Scan for the cell matching the given text and deliver its (X, Y) coordinate at center. 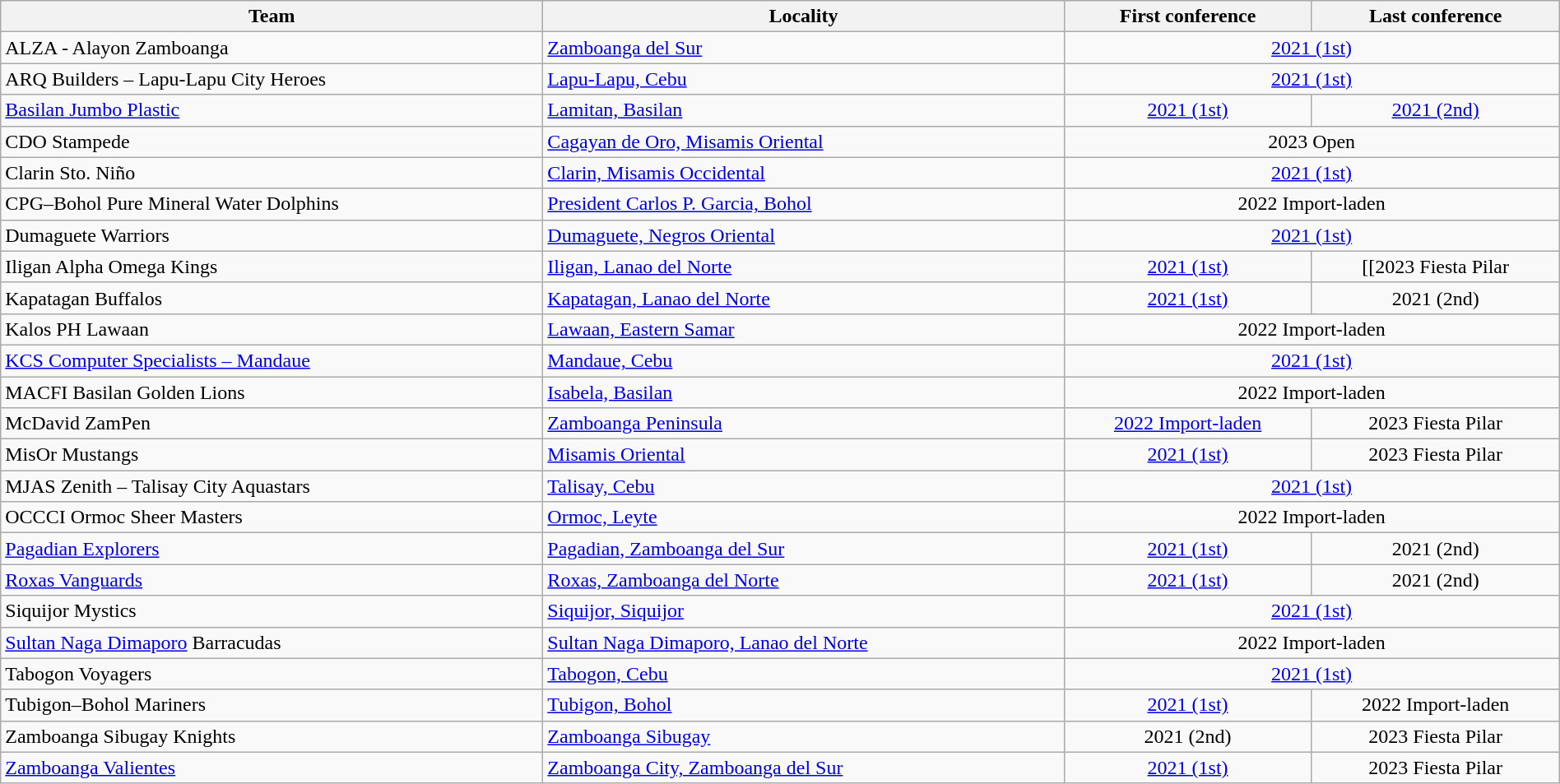
Tubigon–Bohol Mariners (272, 705)
Sultan Naga Dimaporo Barracudas (272, 643)
2023 Open (1312, 141)
CPG–Bohol Pure Mineral Water Dolphins (272, 204)
Lamitan, Basilan (803, 110)
Locality (803, 16)
Pagadian Explorers (272, 549)
Zamboanga del Sur (803, 48)
Tubigon, Bohol (803, 705)
Dumaguete Warriors (272, 235)
Zamboanga City, Zamboanga del Sur (803, 768)
President Carlos P. Garcia, Bohol (803, 204)
Siquijor, Siquijor (803, 611)
Sultan Naga Dimaporo, Lanao del Norte (803, 643)
Pagadian, Zamboanga del Sur (803, 549)
Mandaue, Cebu (803, 360)
Team (272, 16)
Basilan Jumbo Plastic (272, 110)
Roxas Vanguards (272, 580)
McDavid ZamPen (272, 424)
MACFI Basilan Golden Lions (272, 392)
Zamboanga Valientes (272, 768)
Cagayan de Oro, Misamis Oriental (803, 141)
Zamboanga Peninsula (803, 424)
Zamboanga Sibugay Knights (272, 736)
Lapu-Lapu, Cebu (803, 79)
Siquijor Mystics (272, 611)
[[2023 Fiesta Pilar (1435, 267)
ALZA - Alayon Zamboanga (272, 48)
Clarin Sto. Niño (272, 173)
Iligan, Lanao del Norte (803, 267)
Lawaan, Eastern Samar (803, 329)
Tabogon Voyagers (272, 674)
MisOr Mustangs (272, 455)
MJAS Zenith – Talisay City Aquastars (272, 486)
Dumaguete, Negros Oriental (803, 235)
Clarin, Misamis Occidental (803, 173)
Talisay, Cebu (803, 486)
KCS Computer Specialists – Mandaue (272, 360)
Roxas, Zamboanga del Norte (803, 580)
Last conference (1435, 16)
Isabela, Basilan (803, 392)
ARQ Builders – Lapu-Lapu City Heroes (272, 79)
First conference (1188, 16)
Zamboanga Sibugay (803, 736)
Tabogon, Cebu (803, 674)
Kalos PH Lawaan (272, 329)
CDO Stampede (272, 141)
Ormoc, Leyte (803, 517)
Kapatagan Buffalos (272, 298)
Kapatagan, Lanao del Norte (803, 298)
OCCCI Ormoc Sheer Masters (272, 517)
Misamis Oriental (803, 455)
Iligan Alpha Omega Kings (272, 267)
